Locate the cell with the specified text and output its [x, y] center coordinate. 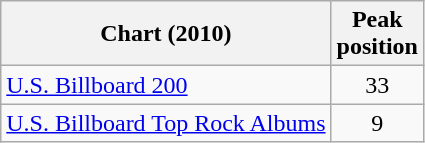
U.S. Billboard Top Rock Albums [166, 123]
Chart (2010) [166, 34]
U.S. Billboard 200 [166, 85]
33 [377, 85]
Peakposition [377, 34]
9 [377, 123]
